From the cell containing the given text, extract its center point as (X, Y) coordinate. 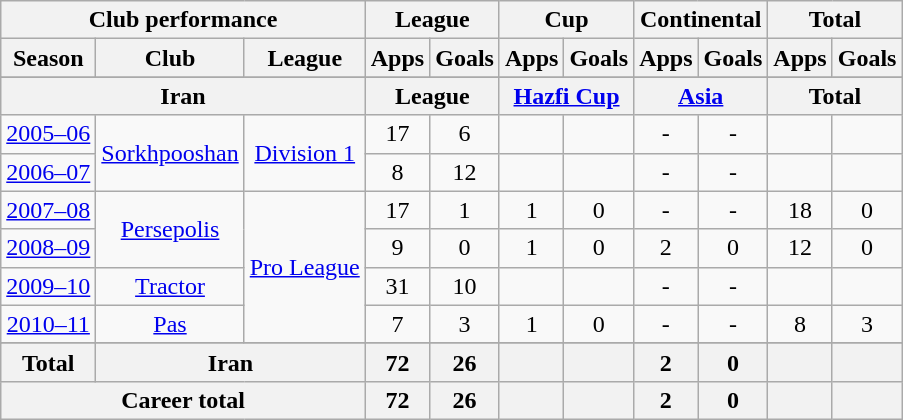
Tractor (170, 286)
Club (170, 58)
Cup (566, 20)
Pro League (304, 267)
6 (465, 134)
Continental (701, 20)
2007–08 (48, 210)
2005–06 (48, 134)
7 (397, 324)
Club performance (183, 20)
Hazfi Cup (566, 96)
10 (465, 286)
2010–11 (48, 324)
Season (48, 58)
2006–07 (48, 172)
31 (397, 286)
2008–09 (48, 248)
Persepolis (170, 229)
Sorkhpooshan (170, 153)
Career total (183, 400)
18 (800, 210)
Asia (701, 96)
2009–10 (48, 286)
Division 1 (304, 153)
Pas (170, 324)
9 (397, 248)
